Extract the (X, Y) coordinate from the center of the cell holding the provided text.  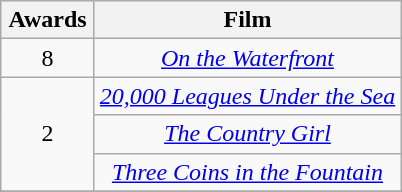
The Country Girl (247, 134)
2 (48, 134)
Awards (48, 20)
20,000 Leagues Under the Sea (247, 96)
8 (48, 58)
Film (247, 20)
Three Coins in the Fountain (247, 172)
On the Waterfront (247, 58)
